Scan for the cell matching the given text and deliver its [x, y] coordinate at center. 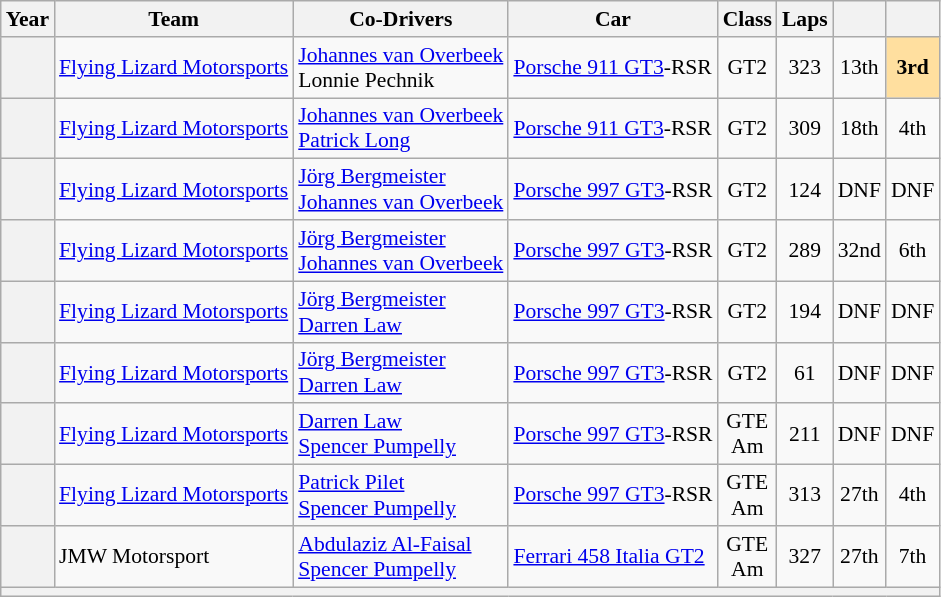
Patrick Pilet Spencer Pumpelly [400, 496]
7th [912, 556]
18th [860, 128]
124 [805, 190]
JMW Motorsport [174, 556]
6th [912, 250]
Car [612, 19]
Ferrari 458 Italia GT2 [612, 556]
3rd [912, 68]
309 [805, 128]
13th [860, 68]
313 [805, 496]
32nd [860, 250]
Year [28, 19]
Co-Drivers [400, 19]
61 [805, 372]
Johannes van Overbeek Lonnie Pechnik [400, 68]
Darren Law Spencer Pumpelly [400, 434]
Johannes van Overbeek Patrick Long [400, 128]
327 [805, 556]
211 [805, 434]
323 [805, 68]
194 [805, 312]
Laps [805, 19]
289 [805, 250]
Abdulaziz Al-Faisal Spencer Pumpelly [400, 556]
Class [748, 19]
Team [174, 19]
